Detect which cell encompasses the target text, then output its [x, y] center coordinate. 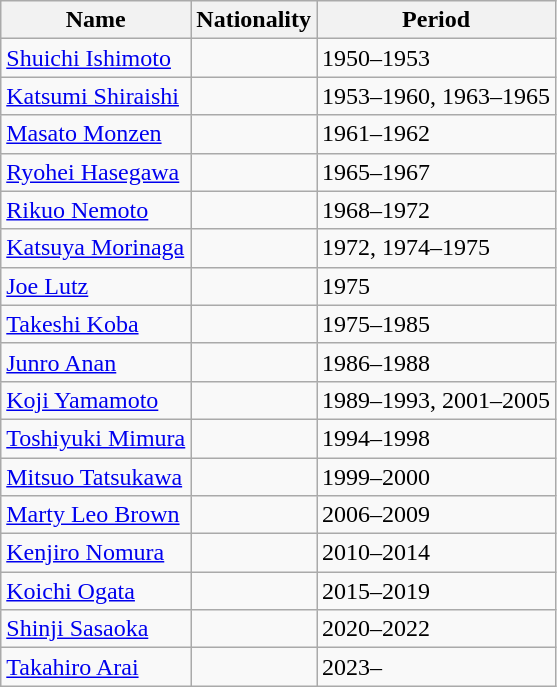
Masato Monzen [96, 134]
Nationality [254, 20]
1965–1967 [436, 172]
Mitsuo Tatsukawa [96, 477]
Shuichi Ishimoto [96, 58]
1986–1988 [436, 362]
2023– [436, 667]
Junro Anan [96, 362]
Marty Leo Brown [96, 515]
Period [436, 20]
Ryohei Hasegawa [96, 172]
1999–2000 [436, 477]
Koji Yamamoto [96, 400]
1972, 1974–1975 [436, 248]
Kenjiro Nomura [96, 553]
Shinji Sasaoka [96, 629]
Joe Lutz [96, 286]
Koichi Ogata [96, 591]
1961–1962 [436, 134]
1994–1998 [436, 438]
2010–2014 [436, 553]
2015–2019 [436, 591]
Katsumi Shiraishi [96, 96]
1975 [436, 286]
1989–1993, 2001–2005 [436, 400]
1975–1985 [436, 324]
Toshiyuki Mimura [96, 438]
1953–1960, 1963–1965 [436, 96]
2006–2009 [436, 515]
1968–1972 [436, 210]
Takeshi Koba [96, 324]
Rikuo Nemoto [96, 210]
2020–2022 [436, 629]
Takahiro Arai [96, 667]
Name [96, 20]
1950–1953 [436, 58]
Katsuya Morinaga [96, 248]
